From the cell containing the given text, extract its center point as [X, Y] coordinate. 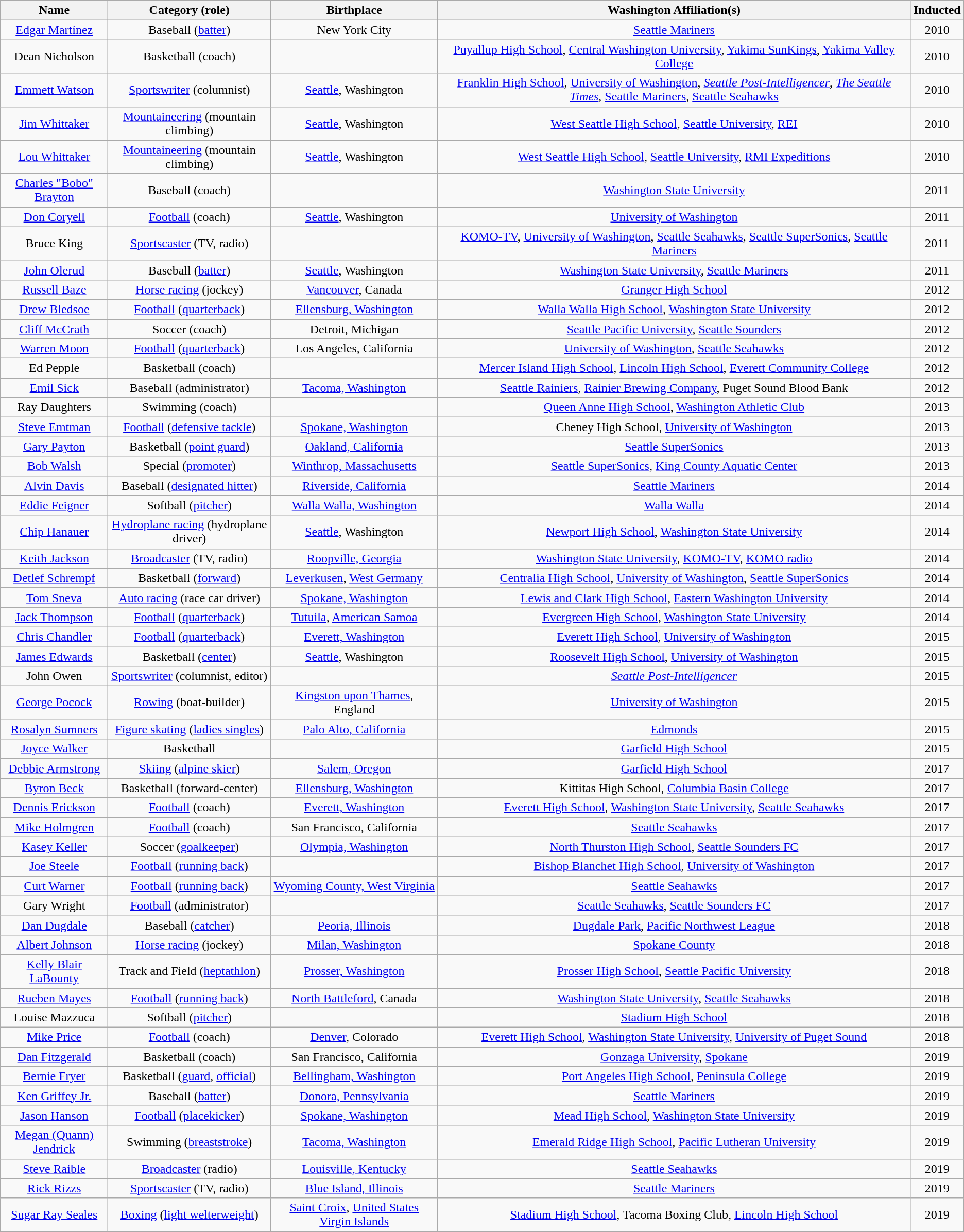
Washington State University [674, 191]
Soccer (goalkeeper) [190, 847]
Louise Mazzuca [55, 1018]
Walla Walla High School, Washington State University [674, 309]
Alvin Davis [55, 486]
Lewis and Clark High School, Eastern Washington University [674, 597]
Los Angeles, California [354, 349]
Seattle Post-Intelligencer [674, 676]
Basketball (forward-center) [190, 788]
George Pocock [55, 703]
Donora, Pennsylvania [354, 1096]
Ken Griffey Jr. [55, 1096]
Emil Sick [55, 388]
Boxing (light welterweight) [190, 1214]
Leverkusen, West Germany [354, 578]
Basketball [190, 749]
Football (administrator) [190, 905]
West Seattle High School, Seattle University, REI [674, 124]
Roosevelt High School, University of Washington [674, 657]
Edgar Martínez [55, 30]
Cheney High School, University of Washington [674, 427]
Louisville, Kentucky [354, 1169]
Dean Nicholson [55, 57]
Evergreen High School, Washington State University [674, 617]
Broadcaster (TV, radio) [190, 558]
Bellingham, Washington [354, 1076]
Warren Moon [55, 349]
Joyce Walker [55, 749]
Bruce King [55, 243]
Queen Anne High School, Washington Athletic Club [674, 407]
Palo Alto, California [354, 729]
Debbie Armstrong [55, 768]
Emerald Ridge High School, Pacific Lutheran University [674, 1142]
Walla Walla [674, 505]
Franklin High School, University of Washington, Seattle Post-Intelligencer, The Seattle Times, Seattle Mariners, Seattle Seahawks [674, 90]
North Thurston High School, Seattle Sounders FC [674, 847]
Category (role) [190, 10]
Stadium High School, Tacoma Boxing Club, Lincoln High School [674, 1214]
Seattle Seahawks, Seattle Sounders FC [674, 905]
Detroit, Michigan [354, 329]
Basketball (guard, official) [190, 1076]
Sportswriter (columnist) [190, 90]
Kasey Keller [55, 847]
Kingston upon Thames, England [354, 703]
Soccer (coach) [190, 329]
Washington State University, KOMO-TV, KOMO radio [674, 558]
Special (promoter) [190, 466]
Ed Pepple [55, 368]
Rick Rizzs [55, 1188]
Everett High School, University of Washington [674, 637]
John Owen [55, 676]
Denver, Colorado [354, 1037]
Washington Affiliation(s) [674, 10]
Peoria, Illinois [354, 925]
Salem, Oregon [354, 768]
Dennis Erickson [55, 808]
Baseball (designated hitter) [190, 486]
Curt Warner [55, 886]
West Seattle High School, Seattle University, RMI Expeditions [674, 157]
Track and Field (heptathlon) [190, 971]
Kelly Blair LaBounty [55, 971]
Everett High School, Washington State University, Seattle Seahawks [674, 808]
Dugdale Park, Pacific Northwest League [674, 925]
Dan Dugdale [55, 925]
Edmonds [674, 729]
Detlef Schrempf [55, 578]
Russell Baze [55, 289]
Mercer Island High School, Lincoln High School, Everett Community College [674, 368]
Baseball (catcher) [190, 925]
Basketball (center) [190, 657]
Hydroplane racing (hydroplane driver) [190, 532]
Football (placekicker) [190, 1116]
Steve Raible [55, 1169]
Milan, Washington [354, 945]
Swimming (coach) [190, 407]
Seattle Pacific University, Seattle Sounders [674, 329]
Auto racing (race car driver) [190, 597]
Keith Jackson [55, 558]
Oakland, California [354, 447]
Mead High School, Washington State University [674, 1116]
Tom Sneva [55, 597]
Tutuila, American Samoa [354, 617]
Rueben Mayes [55, 998]
Port Angeles High School, Peninsula College [674, 1076]
Byron Beck [55, 788]
Jack Thompson [55, 617]
Basketball (point guard) [190, 447]
University of Washington, Seattle Seahawks [674, 349]
Olympia, Washington [354, 847]
Rowing (boat-builder) [190, 703]
Basketball (forward) [190, 578]
Mike Price [55, 1037]
Inducted [937, 10]
Washington State University, Seattle Mariners [674, 270]
James Edwards [55, 657]
Baseball (administrator) [190, 388]
Eddie Feigner [55, 505]
Everett High School, Washington State University, University of Puget Sound [674, 1037]
Gonzaga University, Spokane [674, 1057]
Vancouver, Canada [354, 289]
Football (defensive tackle) [190, 427]
Emmett Watson [55, 90]
Riverside, California [354, 486]
Wyoming County, West Virginia [354, 886]
Prosser, Washington [354, 971]
Lou Whittaker [55, 157]
Granger High School [674, 289]
Name [55, 10]
Bob Walsh [55, 466]
Blue Island, Illinois [354, 1188]
Saint Croix, United States Virgin Islands [354, 1214]
Ray Daughters [55, 407]
Sugar Ray Seales [55, 1214]
Swimming (breaststroke) [190, 1142]
Rosalyn Sumners [55, 729]
Walla Walla, Washington [354, 505]
Charles "Bobo" Brayton [55, 191]
Broadcaster (radio) [190, 1169]
Bishop Blanchet High School, University of Washington [674, 866]
Cliff McCrath [55, 329]
John Olerud [55, 270]
Birthplace [354, 10]
Gary Payton [55, 447]
Spokane County [674, 945]
Chris Chandler [55, 637]
Prosser High School, Seattle Pacific University [674, 971]
Figure skating (ladies singles) [190, 729]
Kittitas High School, Columbia Basin College [674, 788]
Dan Fitzgerald [55, 1057]
North Battleford, Canada [354, 998]
Roopville, Georgia [354, 558]
Albert Johnson [55, 945]
Mike Holmgren [55, 827]
Washington State University, Seattle Seahawks [674, 998]
Seattle SuperSonics [674, 447]
New York City [354, 30]
Jim Whittaker [55, 124]
Joe Steele [55, 866]
Newport High School, Washington State University [674, 532]
Puyallup High School, Central Washington University, Yakima SunKings, Yakima Valley College [674, 57]
Sportswriter (columnist, editor) [190, 676]
Bernie Fryer [55, 1076]
Skiing (alpine skier) [190, 768]
Centralia High School, University of Washington, Seattle SuperSonics [674, 578]
Megan (Quann) Jendrick [55, 1142]
Steve Emtman [55, 427]
Baseball (coach) [190, 191]
Winthrop, Massachusetts [354, 466]
Seattle Rainiers, Rainier Brewing Company, Puget Sound Blood Bank [674, 388]
Don Coryell [55, 217]
Stadium High School [674, 1018]
Jason Hanson [55, 1116]
Chip Hanauer [55, 532]
Seattle SuperSonics, King County Aquatic Center [674, 466]
KOMO-TV, University of Washington, Seattle Seahawks, Seattle SuperSonics, Seattle Mariners [674, 243]
Gary Wright [55, 905]
Drew Bledsoe [55, 309]
